Scan for the cell matching the given text and deliver its (x, y) coordinate at center. 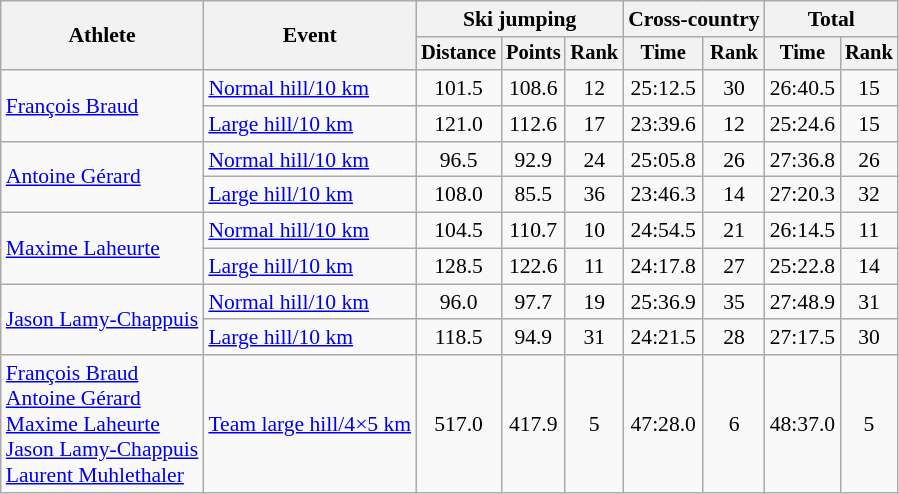
101.5 (458, 88)
6 (734, 424)
Cross-country (694, 19)
85.5 (533, 195)
112.6 (533, 124)
Points (533, 54)
Team large hill/4×5 km (310, 424)
417.9 (533, 424)
24:17.8 (663, 267)
25:12.5 (663, 88)
Distance (458, 54)
48:37.0 (802, 424)
118.5 (458, 338)
25:36.9 (663, 302)
24:54.5 (663, 231)
Ski jumping (520, 19)
26:40.5 (802, 88)
Maxime Laheurte (102, 248)
36 (594, 195)
35 (734, 302)
23:39.6 (663, 124)
25:05.8 (663, 160)
47:28.0 (663, 424)
19 (594, 302)
92.9 (533, 160)
517.0 (458, 424)
23:46.3 (663, 195)
François Braud (102, 106)
28 (734, 338)
Event (310, 36)
104.5 (458, 231)
96.0 (458, 302)
25:24.6 (802, 124)
32 (869, 195)
108.6 (533, 88)
96.5 (458, 160)
122.6 (533, 267)
27:17.5 (802, 338)
128.5 (458, 267)
108.0 (458, 195)
27:20.3 (802, 195)
François BraudAntoine GérardMaxime LaheurteJason Lamy-ChappuisLaurent Muhlethaler (102, 424)
17 (594, 124)
Athlete (102, 36)
Total (832, 19)
10 (594, 231)
24 (594, 160)
110.7 (533, 231)
Antoine Gérard (102, 178)
21 (734, 231)
25:22.8 (802, 267)
94.9 (533, 338)
97.7 (533, 302)
26:14.5 (802, 231)
24:21.5 (663, 338)
121.0 (458, 124)
Jason Lamy-Chappuis (102, 320)
27:36.8 (802, 160)
27:48.9 (802, 302)
27 (734, 267)
